Determine the [X, Y] coordinate at the center of the cell enclosing the given text.  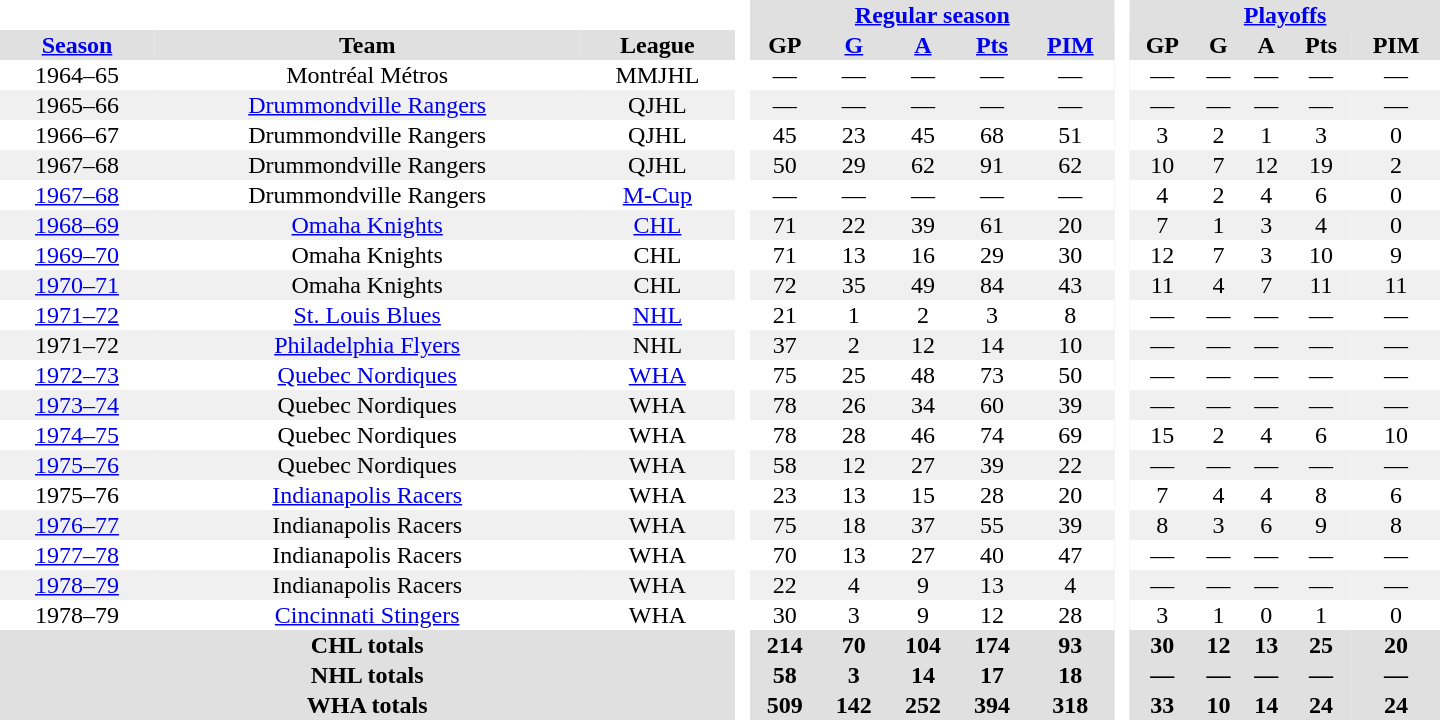
Team [367, 45]
Regular season [932, 15]
Cincinnati Stingers [367, 615]
72 [784, 285]
St. Louis Blues [367, 315]
43 [1070, 285]
214 [784, 645]
1968–69 [77, 225]
93 [1070, 645]
17 [992, 675]
104 [922, 645]
84 [992, 285]
318 [1070, 705]
69 [1070, 435]
47 [1070, 555]
46 [922, 435]
91 [992, 165]
M-Cup [657, 195]
74 [992, 435]
51 [1070, 135]
1974–75 [77, 435]
CHL totals [367, 645]
33 [1162, 705]
NHL totals [367, 675]
142 [854, 705]
MMJHL [657, 75]
21 [784, 315]
48 [922, 375]
Playoffs [1285, 15]
68 [992, 135]
60 [992, 405]
League [657, 45]
34 [922, 405]
509 [784, 705]
49 [922, 285]
Montréal Métros [367, 75]
19 [1321, 165]
16 [922, 255]
1964–65 [77, 75]
Season [77, 45]
174 [992, 645]
1969–70 [77, 255]
35 [854, 285]
Philadelphia Flyers [367, 345]
252 [922, 705]
WHA totals [367, 705]
40 [992, 555]
1965–66 [77, 105]
55 [992, 525]
1966–67 [77, 135]
1976–77 [77, 525]
1972–73 [77, 375]
394 [992, 705]
61 [992, 225]
1970–71 [77, 285]
1977–78 [77, 555]
73 [992, 375]
1973–74 [77, 405]
26 [854, 405]
